From the cell containing the given text, extract its center point as (x, y) coordinate. 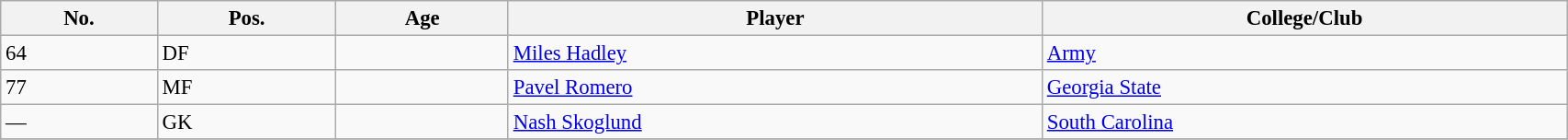
Player (775, 18)
77 (79, 87)
South Carolina (1304, 122)
DF (246, 53)
No. (79, 18)
Army (1304, 53)
Pos. (246, 18)
Age (423, 18)
Nash Skoglund (775, 122)
Miles Hadley (775, 53)
MF (246, 87)
64 (79, 53)
GK (246, 122)
Georgia State (1304, 87)
— (79, 122)
Pavel Romero (775, 87)
College/Club (1304, 18)
